From the cell containing the given text, extract its center point as [X, Y] coordinate. 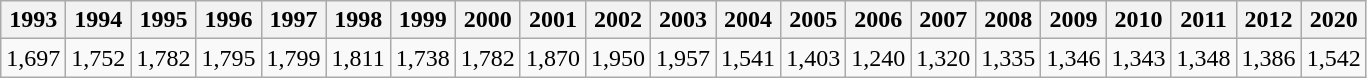
2006 [878, 20]
1,870 [552, 58]
2002 [618, 20]
1,542 [1334, 58]
1,738 [422, 58]
1,386 [1268, 58]
1,795 [228, 58]
1996 [228, 20]
2012 [1268, 20]
2007 [944, 20]
2011 [1204, 20]
1,343 [1138, 58]
1,950 [618, 58]
2000 [488, 20]
1,348 [1204, 58]
1993 [34, 20]
2005 [814, 20]
2010 [1138, 20]
2003 [682, 20]
1,799 [294, 58]
2009 [1074, 20]
1997 [294, 20]
1,957 [682, 58]
1,811 [358, 58]
1,697 [34, 58]
2001 [552, 20]
1,335 [1008, 58]
1998 [358, 20]
2008 [1008, 20]
2004 [748, 20]
1,752 [98, 58]
1,403 [814, 58]
2020 [1334, 20]
1,541 [748, 58]
1994 [98, 20]
1,240 [878, 58]
1,346 [1074, 58]
1995 [164, 20]
1,320 [944, 58]
1999 [422, 20]
